Find where the given text appears and provide that cell's center as (x, y) coordinate. 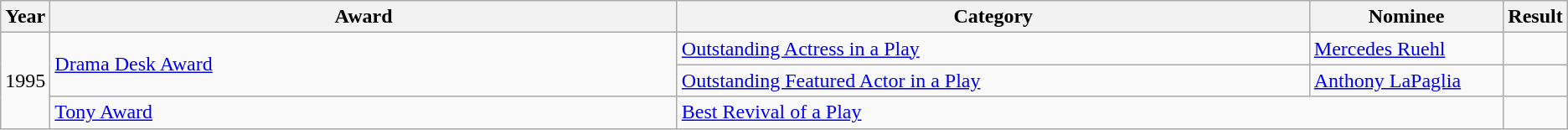
Best Revival of a Play (1090, 112)
Tony Award (364, 112)
Award (364, 17)
Mercedes Ruehl (1406, 49)
Anthony LaPaglia (1406, 81)
Nominee (1406, 17)
Year (25, 17)
1995 (25, 81)
Category (993, 17)
Result (1535, 17)
Drama Desk Award (364, 65)
Outstanding Actress in a Play (993, 49)
Outstanding Featured Actor in a Play (993, 81)
